From the cell containing the given text, extract its center point as (x, y) coordinate. 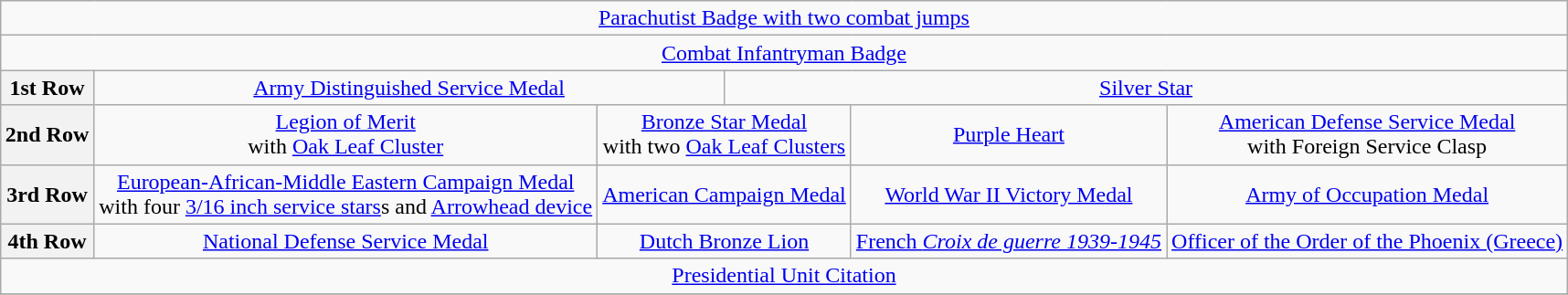
3rd Row (47, 194)
1st Row (47, 88)
National Defense Service Medal (345, 241)
4th Row (47, 241)
2nd Row (47, 135)
World War II Victory Medal (1009, 194)
American Campaign Medal (725, 194)
Silver Star (1146, 88)
Legion of Merit with Oak Leaf Cluster (345, 135)
European-African-Middle Eastern Campaign Medal with four 3/16 inch service starss and Arrowhead device (345, 194)
Army Distinguished Service Medal (409, 88)
Army of Occupation Medal (1367, 194)
American Defense Service Medal with Foreign Service Clasp (1367, 135)
Purple Heart (1009, 135)
Combat Infantryman Badge (784, 53)
Parachutist Badge with two combat jumps (784, 18)
Bronze Star Medal with two Oak Leaf Clusters (725, 135)
Officer of the Order of the Phoenix (Greece) (1367, 241)
Presidential Unit Citation (784, 276)
French Croix de guerre 1939-1945 (1009, 241)
Dutch Bronze Lion (725, 241)
